Return the (X, Y) coordinate for the center point of the cell that contains the specified text.  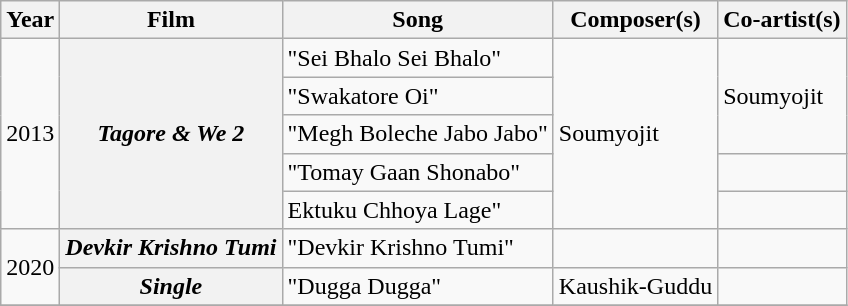
"Tomay Gaan Shonabo" (418, 172)
2020 (30, 267)
Year (30, 20)
Tagore & We 2 (171, 134)
"Megh Boleche Jabo Jabo" (418, 134)
"Devkir Krishno Tumi" (418, 248)
Ektuku Chhoya Lage" (418, 210)
Co-artist(s) (782, 20)
"Dugga Dugga" (418, 286)
Film (171, 20)
"Swakatore Oi" (418, 96)
Single (171, 286)
2013 (30, 134)
Kaushik-Guddu (635, 286)
Composer(s) (635, 20)
"Sei Bhalo Sei Bhalo" (418, 58)
Song (418, 20)
Devkir Krishno Tumi (171, 248)
